Capture the cell that displays the provided text and extract its [X, Y] central coordinate. 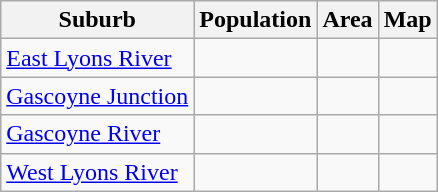
Map [408, 20]
East Lyons River [98, 58]
Population [256, 20]
West Lyons River [98, 172]
Suburb [98, 20]
Area [348, 20]
Gascoyne Junction [98, 96]
Gascoyne River [98, 134]
